For the text-containing cell, return its midpoint in [x, y] coordinate format. 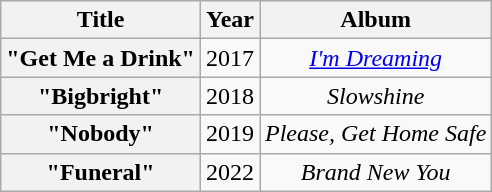
"Get Me a Drink" [101, 58]
Album [376, 20]
Title [101, 20]
Slowshine [376, 96]
"Funeral" [101, 172]
2018 [230, 96]
2022 [230, 172]
Year [230, 20]
2017 [230, 58]
2019 [230, 134]
Brand New You [376, 172]
I'm Dreaming [376, 58]
"Bigbright" [101, 96]
"Nobody" [101, 134]
Please, Get Home Safe [376, 134]
